For the text-containing cell, return its midpoint in (x, y) coordinate format. 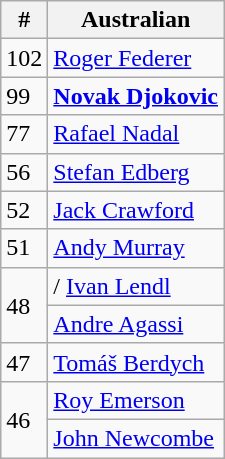
47 (24, 362)
Stefan Edberg (136, 172)
/ Ivan Lendl (136, 286)
Tomáš Berdych (136, 362)
Novak Djokovic (136, 96)
Jack Crawford (136, 210)
Roy Emerson (136, 400)
48 (24, 305)
102 (24, 58)
51 (24, 248)
Roger Federer (136, 58)
52 (24, 210)
46 (24, 419)
77 (24, 134)
99 (24, 96)
56 (24, 172)
Australian (136, 20)
# (24, 20)
John Newcombe (136, 438)
Andy Murray (136, 248)
Rafael Nadal (136, 134)
Andre Agassi (136, 324)
